Pinpoint the cell where the given text exists, returning its (x, y) midpoint coordinate. 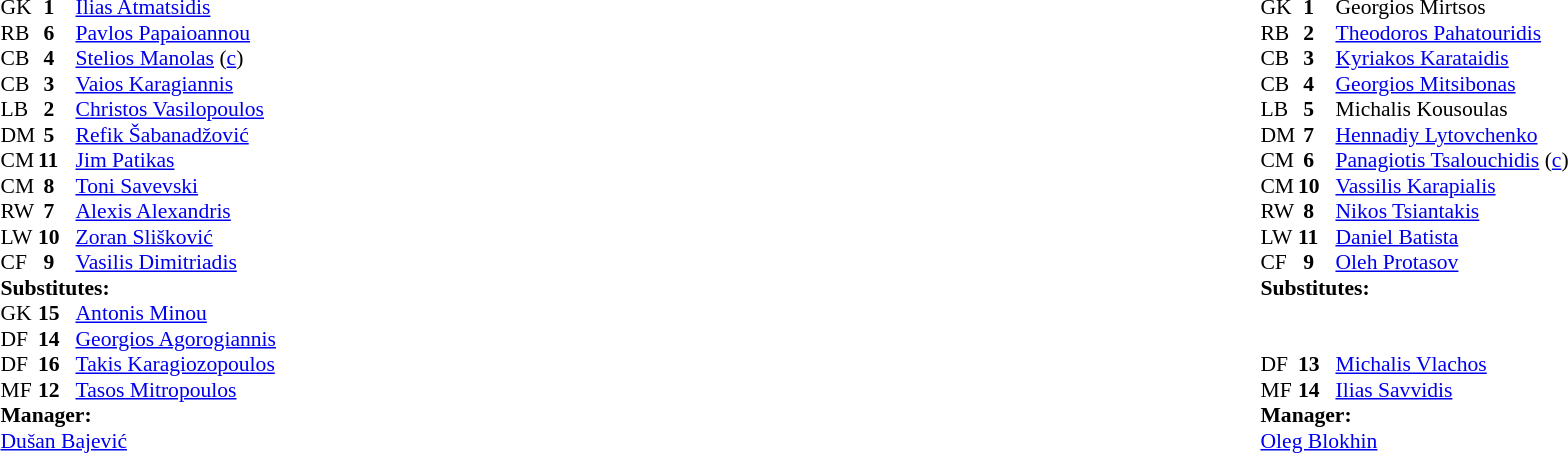
Georgios Mitsibonas (1452, 84)
Nikos Tsiantakis (1452, 211)
Georgios Agorogiannis (176, 339)
Jim Patikas (176, 161)
Oleh Protasov (1452, 263)
GK (19, 313)
Stelios Manolas (c) (176, 59)
Daniel Batista (1452, 237)
Zoran Slišković (176, 237)
Tasos Mitropoulos (176, 390)
Michalis Kousoulas (1452, 109)
Ilias Savvidis (1452, 390)
15 (57, 313)
13 (1317, 365)
16 (57, 365)
Pavlos Papaioannou (176, 33)
Vaios Karagiannis (176, 84)
Panagiotis Tsalouchidis (c) (1452, 161)
Manager: (140, 415)
Alexis Alexandris (176, 211)
Kyriakos Karataidis (1452, 59)
Substitutes: (140, 288)
Vasilis Dimitriadis (176, 263)
Toni Savevski (176, 186)
Hennadiy Lytovchenko (1452, 135)
Christos Vasilopoulos (176, 109)
Refik Šabanadžović (176, 135)
Theodoros Pahatouridis (1452, 33)
12 (57, 390)
Takis Karagiozopoulos (176, 365)
Vassilis Karapialis (1452, 186)
Michalis Vlachos (1452, 365)
Antonis Minou (176, 313)
